Locate the cell with the specified text and output its (X, Y) center coordinate. 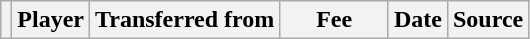
Transferred from (185, 20)
Date (418, 20)
Source (488, 20)
Player (51, 20)
Fee (334, 20)
